Capture the cell that displays the provided text and extract its (X, Y) central coordinate. 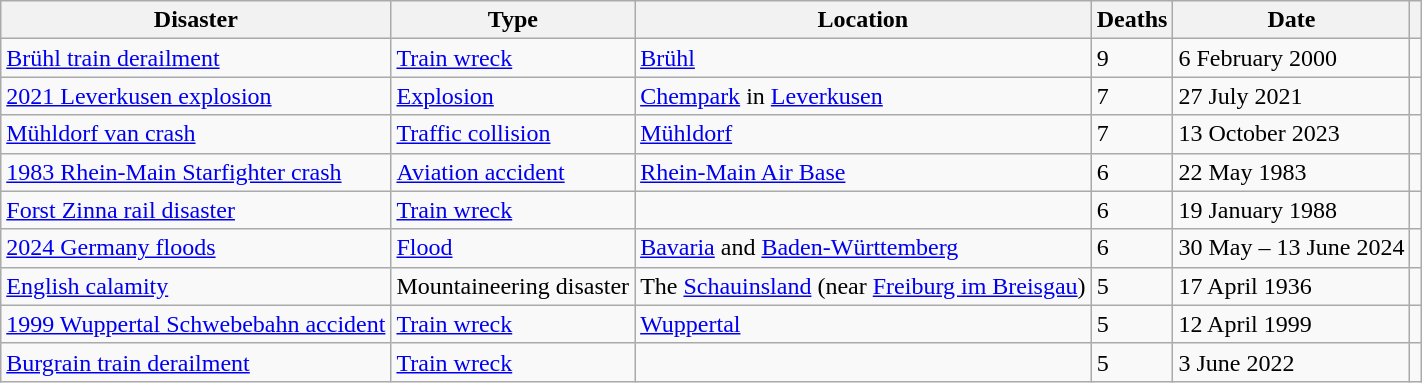
19 January 1988 (1292, 210)
2021 Leverkusen explosion (196, 96)
English calamity (196, 286)
Brühl (864, 58)
Wuppertal (864, 324)
Disaster (196, 20)
6 February 2000 (1292, 58)
Traffic collision (513, 134)
Explosion (513, 96)
Forst Zinna rail disaster (196, 210)
3 June 2022 (1292, 362)
Mühldorf (864, 134)
2024 Germany floods (196, 248)
12 April 1999 (1292, 324)
13 October 2023 (1292, 134)
Burgrain train derailment (196, 362)
Rhein-Main Air Base (864, 172)
Mountaineering disaster (513, 286)
Chempark in Leverkusen (864, 96)
17 April 1936 (1292, 286)
Flood (513, 248)
Bavaria and Baden-Württemberg (864, 248)
Deaths (1132, 20)
9 (1132, 58)
1999 Wuppertal Schwebebahn accident (196, 324)
22 May 1983 (1292, 172)
Brühl train derailment (196, 58)
1983 Rhein-Main Starfighter crash (196, 172)
27 July 2021 (1292, 96)
Aviation accident (513, 172)
Location (864, 20)
Mühldorf van crash (196, 134)
30 May – 13 June 2024 (1292, 248)
The Schauinsland (near Freiburg im Breisgau) (864, 286)
Type (513, 20)
Date (1292, 20)
